Pinpoint the cell where the given text exists, returning its (x, y) midpoint coordinate. 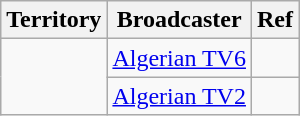
Ref (274, 20)
Algerian TV2 (180, 96)
Territory (54, 20)
Broadcaster (180, 20)
Algerian TV6 (180, 58)
